Output the (x, y) coordinate of the center of the cell containing the given text.  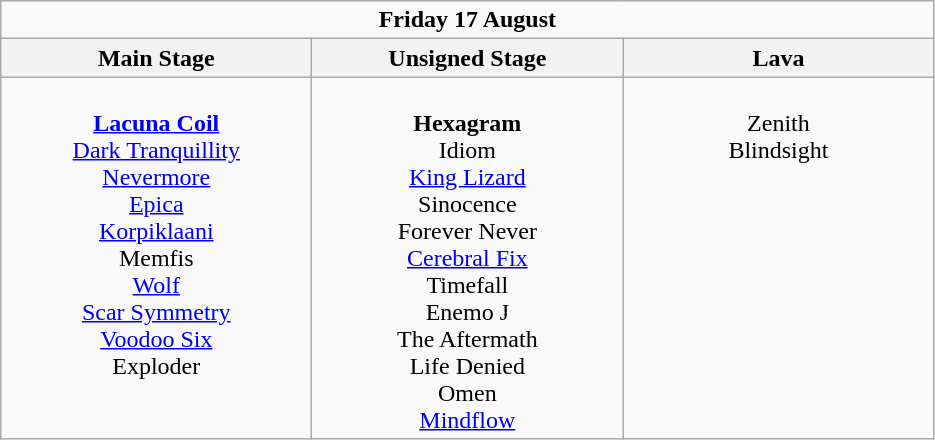
Friday 17 August (468, 20)
Unsigned Stage (468, 58)
Hexagram Idiom King Lizard Sinocence Forever Never Cerebral Fix Timefall Enemo J The Aftermath Life Denied Omen Mindflow (468, 258)
Zenith Blindsight (778, 258)
Lacuna Coil Dark Tranquillity Nevermore Epica Korpiklaani Memfis Wolf Scar Symmetry Voodoo Six Exploder (156, 258)
Lava (778, 58)
Main Stage (156, 58)
